For the text-containing cell, return its midpoint in (x, y) coordinate format. 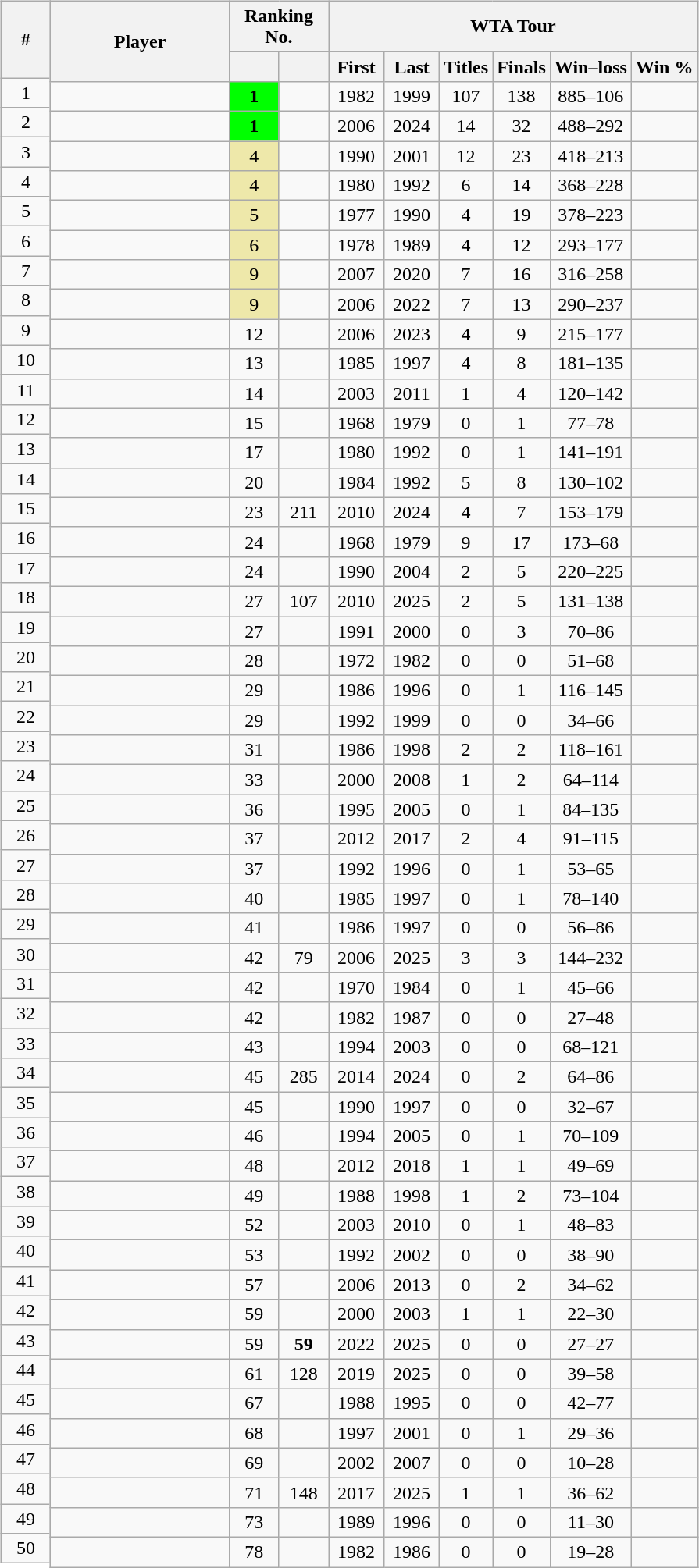
18 (26, 598)
26 (26, 835)
49–69 (590, 1166)
153–179 (590, 512)
42–77 (590, 1403)
19–28 (590, 1552)
21 (26, 687)
116–145 (590, 691)
2011 (412, 393)
1972 (356, 661)
64–86 (590, 1076)
70–109 (590, 1136)
27–27 (590, 1344)
91–115 (590, 839)
73 (254, 1522)
44 (26, 1370)
11 (26, 389)
2014 (356, 1076)
# (26, 39)
68 (254, 1433)
79 (304, 958)
285 (304, 1076)
10 (26, 360)
Player (141, 41)
71 (254, 1492)
WTA Tour (512, 27)
141–191 (590, 453)
368–228 (590, 186)
34–66 (590, 720)
39 (26, 1221)
39–58 (590, 1374)
2018 (412, 1166)
131–138 (590, 601)
120–142 (590, 393)
29–36 (590, 1433)
25 (26, 805)
2008 (412, 780)
290–237 (590, 304)
2019 (356, 1374)
1977 (356, 215)
2023 (412, 334)
36–62 (590, 1492)
144–232 (590, 958)
2004 (412, 571)
56–86 (590, 928)
316–258 (590, 275)
211 (304, 512)
2013 (412, 1285)
30 (26, 954)
173–68 (590, 542)
418–213 (590, 155)
885–106 (590, 96)
Win–loss (590, 66)
53 (254, 1255)
293–177 (590, 245)
38–90 (590, 1255)
1987 (412, 1017)
148 (304, 1492)
Last (412, 66)
488–292 (590, 126)
64–114 (590, 780)
45–66 (590, 987)
68–121 (590, 1047)
215–177 (590, 334)
52 (254, 1225)
181–135 (590, 364)
First (356, 66)
53–65 (590, 869)
220–225 (590, 571)
47 (26, 1460)
35 (26, 1103)
128 (304, 1374)
73–104 (590, 1196)
Ranking No. (278, 27)
67 (254, 1403)
32–67 (590, 1106)
1978 (356, 245)
1991 (356, 631)
48–83 (590, 1225)
Win % (664, 66)
130–102 (590, 482)
1970 (356, 987)
77–78 (590, 423)
50 (26, 1548)
69 (254, 1463)
34 (26, 1073)
118–161 (590, 750)
378–223 (590, 215)
78 (254, 1552)
2020 (412, 275)
57 (254, 1285)
38 (26, 1192)
34–62 (590, 1285)
61 (254, 1374)
78–140 (590, 898)
70–86 (590, 631)
Titles (466, 66)
Finals (522, 66)
51–68 (590, 661)
10–28 (590, 1463)
11–30 (590, 1522)
138 (522, 96)
27–48 (590, 1017)
84–135 (590, 809)
22 (26, 716)
22–30 (590, 1314)
